Pinpoint the cell where the given text exists, returning its (x, y) midpoint coordinate. 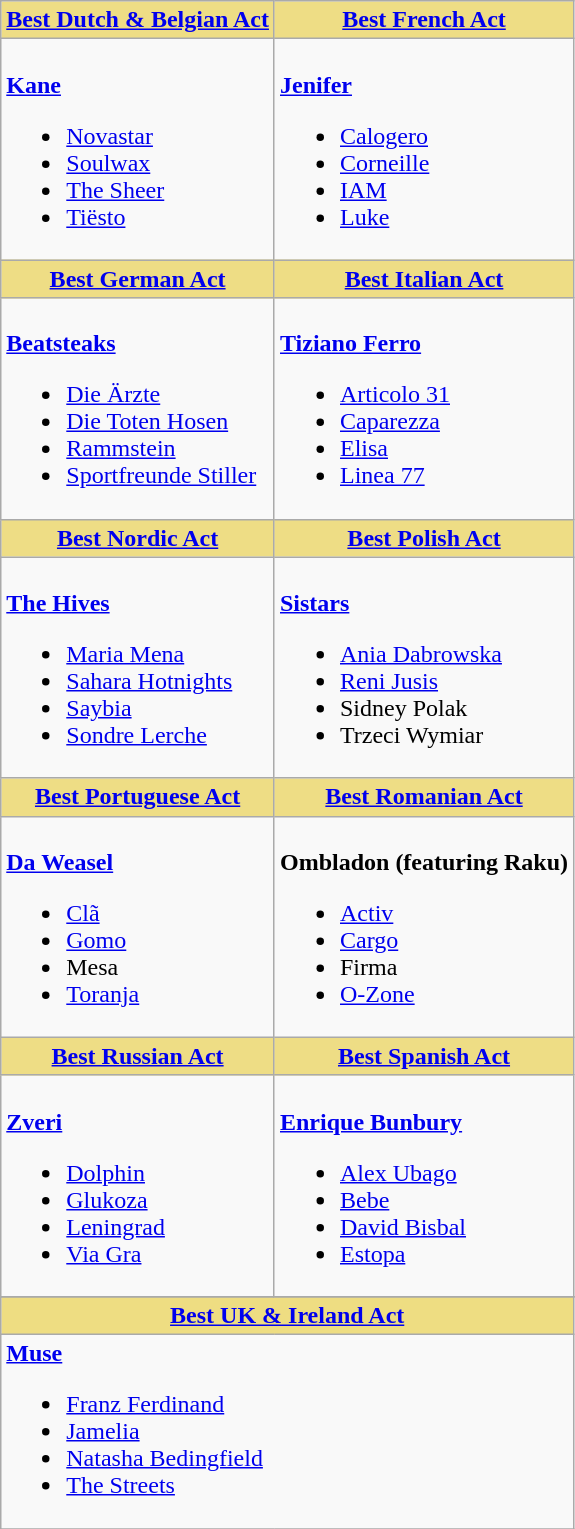
The HivesMaria MenaSahara HotnightsSaybiaSondre Lerche (138, 668)
Enrique BunburyAlex UbagoBebeDavid BisbalEstopa (424, 1186)
Best Portuguese Act (138, 797)
Best UK & Ireland Act (288, 1315)
Best Polish Act (424, 538)
JeniferCalogeroCorneilleIAMLuke (424, 150)
SistarsAnia DabrowskaReni JusisSidney PolakTrzeci Wymiar (424, 668)
Best Russian Act (138, 1056)
Best French Act (424, 20)
Best Dutch & Belgian Act (138, 20)
Best Italian Act (424, 279)
KaneNovastarSoulwaxThe SheerTiësto (138, 150)
Best Spanish Act (424, 1056)
Best Nordic Act (138, 538)
Best German Act (138, 279)
Tiziano FerroArticolo 31CaparezzaElisaLinea 77 (424, 408)
MuseFranz FerdinandJameliaNatasha BedingfieldThe Streets (288, 1431)
Best Romanian Act (424, 797)
ZveriDolphinGlukozaLeningradVia Gra (138, 1186)
BeatsteaksDie ÄrzteDie Toten HosenRammsteinSportfreunde Stiller (138, 408)
Ombladon (featuring Raku)ActivCargoFirmaO-Zone (424, 926)
Da WeaselClãGomoMesaToranja (138, 926)
